Search for the cell housing the specified text and yield its (x, y) center coordinate. 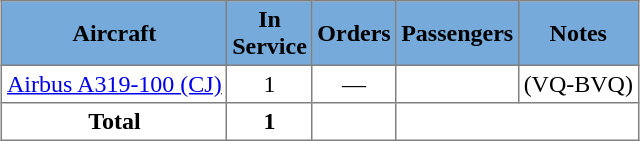
Notes (578, 33)
Orders (354, 33)
InService (270, 33)
Passengers (457, 33)
— (354, 84)
Aircraft (114, 33)
(VQ-BVQ) (578, 84)
Total (114, 122)
Airbus A319-100 (CJ) (114, 84)
